Return the [X, Y] coordinate for the center point of the cell that contains the specified text.  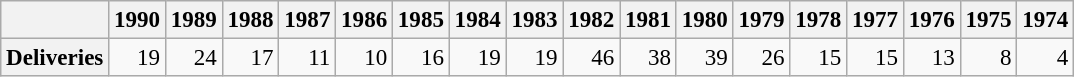
1980 [704, 20]
13 [932, 58]
1978 [818, 20]
11 [308, 58]
38 [648, 58]
1981 [648, 20]
1974 [1046, 20]
1976 [932, 20]
46 [592, 58]
1988 [250, 20]
Deliveries [55, 58]
8 [988, 58]
26 [762, 58]
1989 [194, 20]
16 [422, 58]
1990 [138, 20]
10 [364, 58]
1984 [478, 20]
39 [704, 58]
1977 [876, 20]
24 [194, 58]
1987 [308, 20]
1983 [534, 20]
17 [250, 58]
1979 [762, 20]
1986 [364, 20]
4 [1046, 58]
1985 [422, 20]
1982 [592, 20]
1975 [988, 20]
